Locate the cell with the specified text and output its [X, Y] center coordinate. 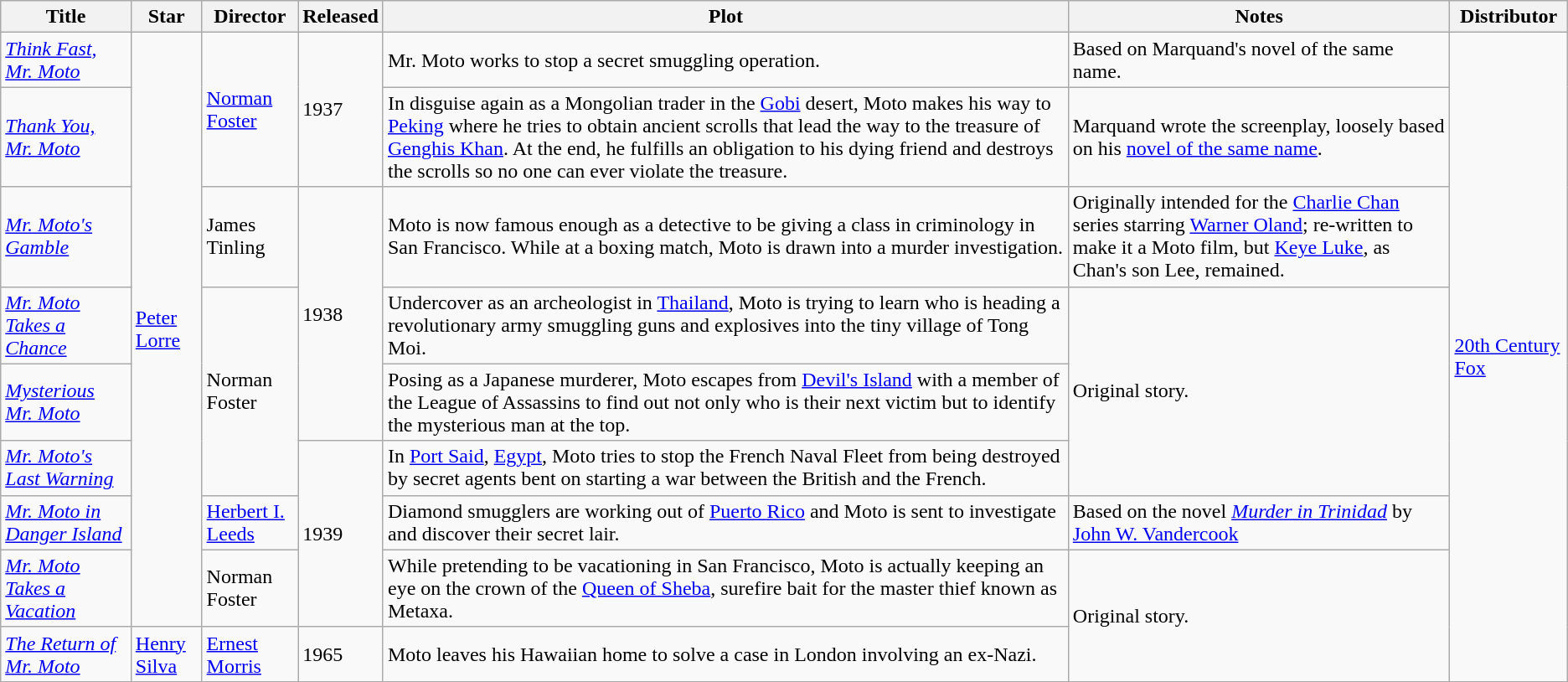
The Return of Mr. Moto [66, 654]
Director [250, 17]
Distributor [1509, 17]
Ernest Morris [250, 654]
Originally intended for the Charlie Chan series starring Warner Oland; re-written to make it a Moto film, but Keye Luke, as Chan's son Lee, remained. [1259, 236]
Mr. Moto works to stop a secret smuggling operation. [725, 60]
Star [166, 17]
Mr. Moto Takes a Vacation [66, 588]
1938 [341, 313]
1965 [341, 654]
Think Fast, Mr. Moto [66, 60]
Released [341, 17]
Diamond smugglers are working out of Puerto Rico and Moto is sent to investigate and discover their secret lair. [725, 523]
Mr. Moto Takes a Chance [66, 325]
Based on Marquand's novel of the same name. [1259, 60]
Mr. Moto in Danger Island [66, 523]
Mysterious Mr. Moto [66, 402]
1939 [341, 534]
James Tinling [250, 236]
Thank You, Mr. Moto [66, 137]
1937 [341, 110]
Title [66, 17]
Based on the novel Murder in Trinidad by John W. Vandercook [1259, 523]
Peter Lorre [166, 330]
Herbert I. Leeds [250, 523]
Moto leaves his Hawaiian home to solve a case in London involving an ex-Nazi. [725, 654]
20th Century Fox [1509, 357]
Mr. Moto's Last Warning [66, 468]
Marquand wrote the screenplay, loosely based on his novel of the same name. [1259, 137]
Henry Silva [166, 654]
Notes [1259, 17]
Mr. Moto's Gamble [66, 236]
Plot [725, 17]
